Return the [X, Y] coordinate for the center point of the cell that contains the specified text.  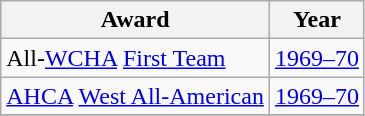
AHCA West All-American [136, 96]
Award [136, 20]
Year [316, 20]
All-WCHA First Team [136, 58]
